For the text-containing cell, return its midpoint in [X, Y] coordinate format. 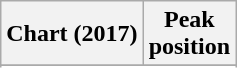
Peak position [189, 34]
Chart (2017) [72, 34]
